Detect which cell encompasses the target text, then output its [x, y] center coordinate. 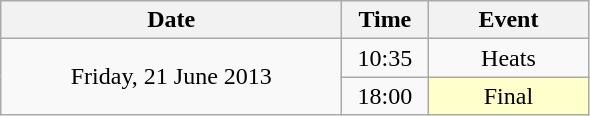
Date [172, 20]
Final [508, 96]
10:35 [385, 58]
Friday, 21 June 2013 [172, 77]
18:00 [385, 96]
Event [508, 20]
Time [385, 20]
Heats [508, 58]
